Pinpoint the cell where the given text exists, returning its (x, y) midpoint coordinate. 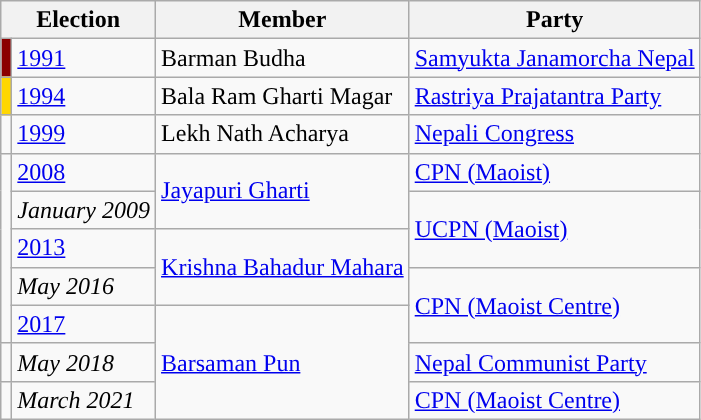
UCPN (Maoist) (554, 229)
2008 (84, 172)
Krishna Bahadur Mahara (283, 267)
Nepal Communist Party (554, 362)
CPN (Maoist) (554, 172)
Samyukta Janamorcha Nepal (554, 58)
Rastriya Prajatantra Party (554, 96)
January 2009 (84, 210)
Barsaman Pun (283, 362)
1991 (84, 58)
1999 (84, 134)
May 2018 (84, 362)
2017 (84, 324)
Bala Ram Gharti Magar (283, 96)
1994 (84, 96)
Nepali Congress (554, 134)
Barman Budha (283, 58)
Jayapuri Gharti (283, 191)
Party (554, 20)
2013 (84, 248)
Member (283, 20)
Election (78, 20)
May 2016 (84, 286)
Lekh Nath Acharya (283, 134)
March 2021 (84, 400)
